Return the (x, y) coordinate for the center point of the cell that contains the specified text.  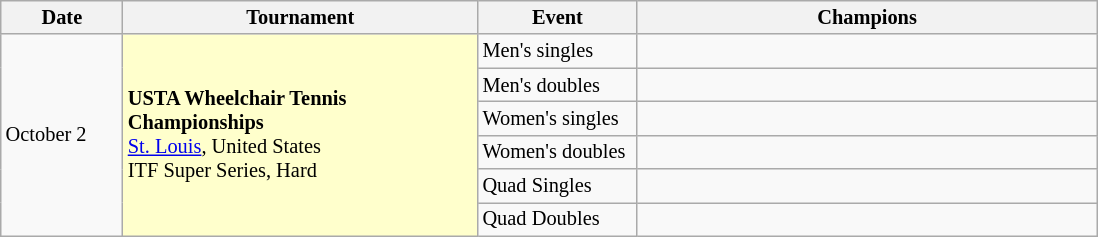
Champions (867, 17)
Date (62, 17)
Women's doubles (558, 152)
Event (558, 17)
Quad Singles (558, 186)
Men's doubles (558, 85)
Men's singles (558, 51)
USTA Wheelchair Tennis Championships St. Louis, United StatesITF Super Series, Hard (300, 135)
Tournament (300, 17)
Quad Doubles (558, 219)
October 2 (62, 135)
Women's singles (558, 118)
